Identify which cell holds the provided text, then report its (x, y) central coordinate. 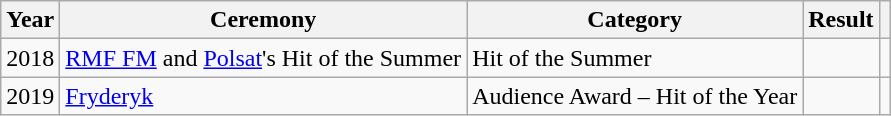
2019 (30, 96)
Year (30, 20)
Ceremony (264, 20)
2018 (30, 58)
Hit of the Summer (635, 58)
Audience Award – Hit of the Year (635, 96)
RMF FM and Polsat's Hit of the Summer (264, 58)
Fryderyk (264, 96)
Result (841, 20)
Category (635, 20)
